For the text-containing cell, return its midpoint in [X, Y] coordinate format. 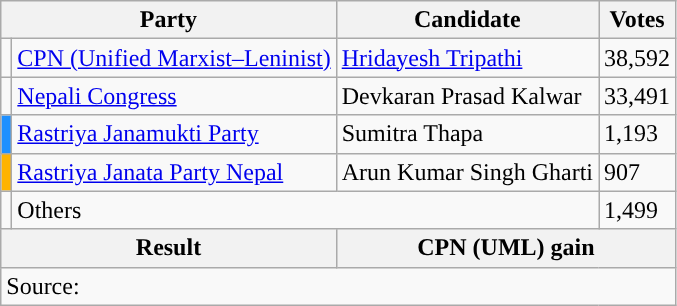
Votes [638, 20]
Others [306, 210]
38,592 [638, 58]
907 [638, 172]
33,491 [638, 96]
Rastriya Janata Party Nepal [174, 172]
1,193 [638, 134]
Party [168, 20]
Hridayesh Tripathi [467, 58]
Nepali Congress [174, 96]
CPN (Unified Marxist–Leninist) [174, 58]
1,499 [638, 210]
Arun Kumar Singh Gharti [467, 172]
Devkaran Prasad Kalwar [467, 96]
Rastriya Janamukti Party [174, 134]
Source: [338, 286]
Sumitra Thapa [467, 134]
CPN (UML) gain [506, 248]
Candidate [467, 20]
Result [168, 248]
